Output the (x, y) coordinate of the center of the cell containing the given text.  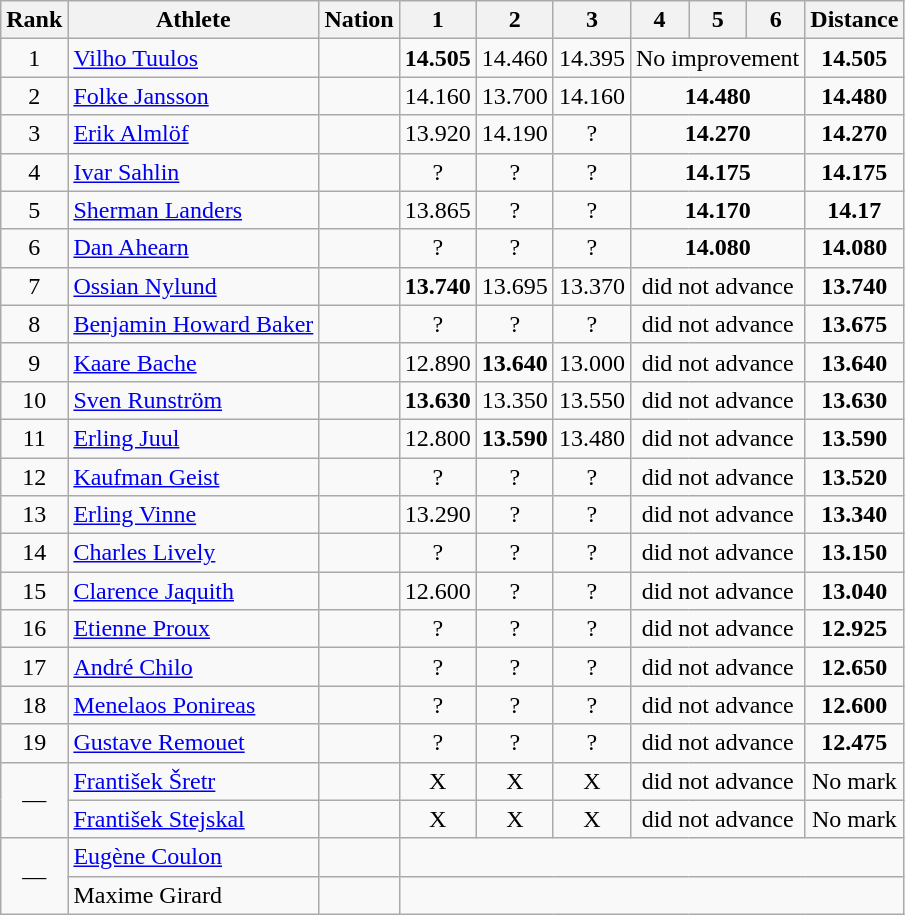
Dan Ahearn (194, 248)
13.040 (854, 591)
Rank (34, 20)
13.480 (592, 438)
Vilho Tuulos (194, 58)
Athlete (194, 20)
No improvement (717, 58)
12.925 (854, 629)
14.170 (717, 210)
Ossian Nylund (194, 286)
Ivar Sahlin (194, 172)
12.890 (438, 362)
18 (34, 705)
10 (34, 400)
14.395 (592, 58)
9 (34, 362)
André Chilo (194, 667)
Benjamin Howard Baker (194, 324)
13.000 (592, 362)
12 (34, 477)
Gustave Remouet (194, 743)
František Šretr (194, 781)
Etienne Proux (194, 629)
13.150 (854, 553)
Clarence Jaquith (194, 591)
Kaufman Geist (194, 477)
Charles Lively (194, 553)
Nation (359, 20)
Erling Juul (194, 438)
12.800 (438, 438)
Erik Almlöf (194, 134)
13.700 (514, 96)
Folke Jansson (194, 96)
13.350 (514, 400)
13.865 (438, 210)
7 (34, 286)
8 (34, 324)
15 (34, 591)
Sven Runström (194, 400)
Eugène Coulon (194, 857)
Erling Vinne (194, 515)
Menelaos Ponireas (194, 705)
Maxime Girard (194, 895)
Distance (854, 20)
14.190 (514, 134)
13.675 (854, 324)
13.520 (854, 477)
13.550 (592, 400)
13.370 (592, 286)
František Stejskal (194, 819)
19 (34, 743)
13.920 (438, 134)
13 (34, 515)
13.340 (854, 515)
13.695 (514, 286)
17 (34, 667)
13.290 (438, 515)
12.650 (854, 667)
11 (34, 438)
14.460 (514, 58)
Sherman Landers (194, 210)
16 (34, 629)
14 (34, 553)
Kaare Bache (194, 362)
12.475 (854, 743)
14.17 (854, 210)
